Return [x, y] of the center of cell containing provided text 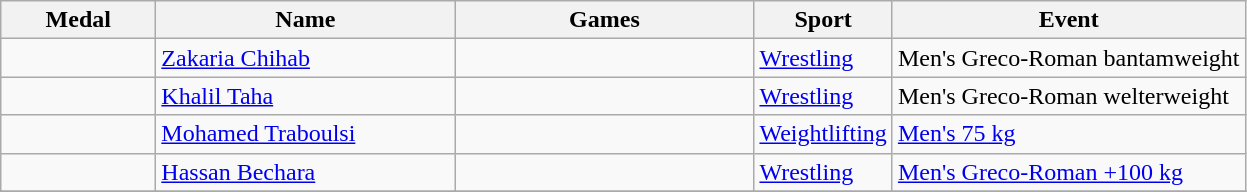
Games [604, 20]
Event [1068, 20]
Men's 75 kg [1068, 134]
Zakaria Chihab [306, 58]
Men's Greco-Roman welterweight [1068, 96]
Hassan Bechara [306, 172]
Mohamed Traboulsi [306, 134]
Khalil Taha [306, 96]
Men's Greco-Roman +100 kg [1068, 172]
Sport [823, 20]
Name [306, 20]
Weightlifting [823, 134]
Medal [78, 20]
Men's Greco-Roman bantamweight [1068, 58]
